Provide the (X, Y) coordinate of the cell's center where the given text is located.  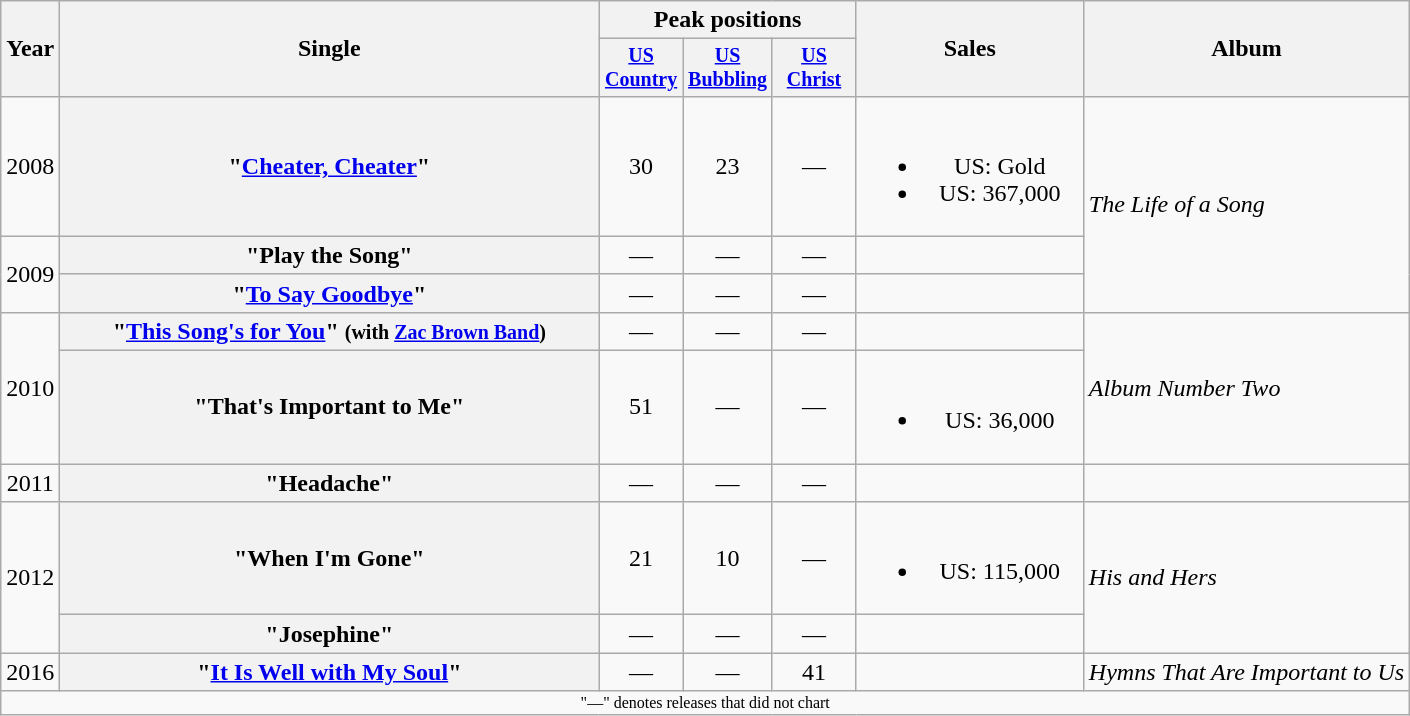
"—" denotes releases that did not chart (706, 703)
2010 (30, 388)
US: GoldUS: 367,000 (970, 166)
"Cheater, Cheater" (330, 166)
Single (330, 49)
21 (641, 558)
"This Song's for You" (with Zac Brown Band) (330, 331)
51 (641, 408)
His and Hers (1246, 578)
"Headache" (330, 483)
2011 (30, 483)
"It Is Well with My Soul" (330, 672)
The Life of a Song (1246, 204)
US: 36,000 (970, 408)
"Josephine" (330, 634)
"Play the Song" (330, 255)
Album (1246, 49)
2008 (30, 166)
10 (727, 558)
30 (641, 166)
"To Say Goodbye" (330, 293)
2009 (30, 274)
US Christ (814, 68)
Hymns That Are Important to Us (1246, 672)
US: 115,000 (970, 558)
Year (30, 49)
41 (814, 672)
"That's Important to Me" (330, 408)
"When I'm Gone" (330, 558)
US Country (641, 68)
2012 (30, 578)
US Bubbling (727, 68)
2016 (30, 672)
23 (727, 166)
Sales (970, 49)
Peak positions (728, 20)
Album Number Two (1246, 388)
